Pinpoint the cell where the given text exists, returning its [x, y] midpoint coordinate. 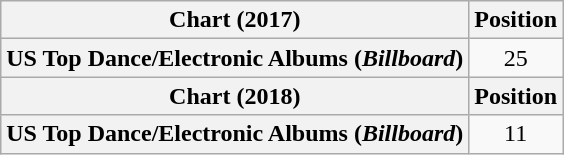
Chart (2017) [235, 20]
11 [516, 134]
Chart (2018) [235, 96]
25 [516, 58]
